Identify which cell holds the provided text, then report its (x, y) central coordinate. 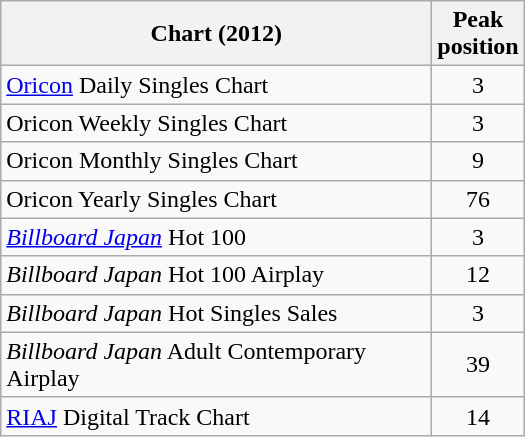
Oricon Monthly Singles Chart (216, 161)
Chart (2012) (216, 34)
Oricon Yearly Singles Chart (216, 199)
Billboard Japan Hot Singles Sales (216, 313)
9 (478, 161)
RIAJ Digital Track Chart (216, 416)
Peakposition (478, 34)
Oricon Weekly Singles Chart (216, 123)
12 (478, 275)
14 (478, 416)
Billboard Japan Hot 100 (216, 237)
76 (478, 199)
Billboard Japan Hot 100 Airplay (216, 275)
39 (478, 364)
Oricon Daily Singles Chart (216, 85)
Billboard Japan Adult Contemporary Airplay (216, 364)
